Find where the given text appears and provide that cell's center as [x, y] coordinate. 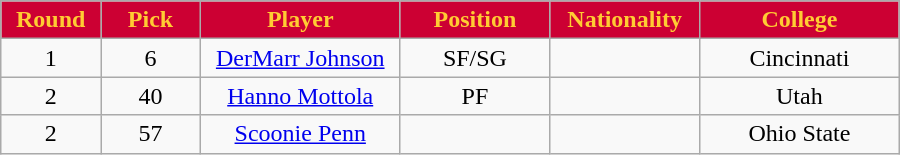
PF [475, 96]
Utah [800, 96]
Round [51, 20]
Pick [151, 20]
57 [151, 134]
SF/SG [475, 58]
Cincinnati [800, 58]
DerMarr Johnson [300, 58]
Player [300, 20]
Scoonie Penn [300, 134]
Hanno Mottola [300, 96]
6 [151, 58]
Nationality [625, 20]
Ohio State [800, 134]
1 [51, 58]
Position [475, 20]
College [800, 20]
40 [151, 96]
